Find where the given text appears and provide that cell's center as [X, Y] coordinate. 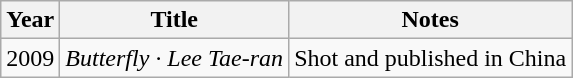
Notes [430, 20]
Title [174, 20]
Year [30, 20]
2009 [30, 58]
Shot and published in China [430, 58]
Butterfly · Lee Tae-ran [174, 58]
